Find where the given text appears and provide that cell's center as [X, Y] coordinate. 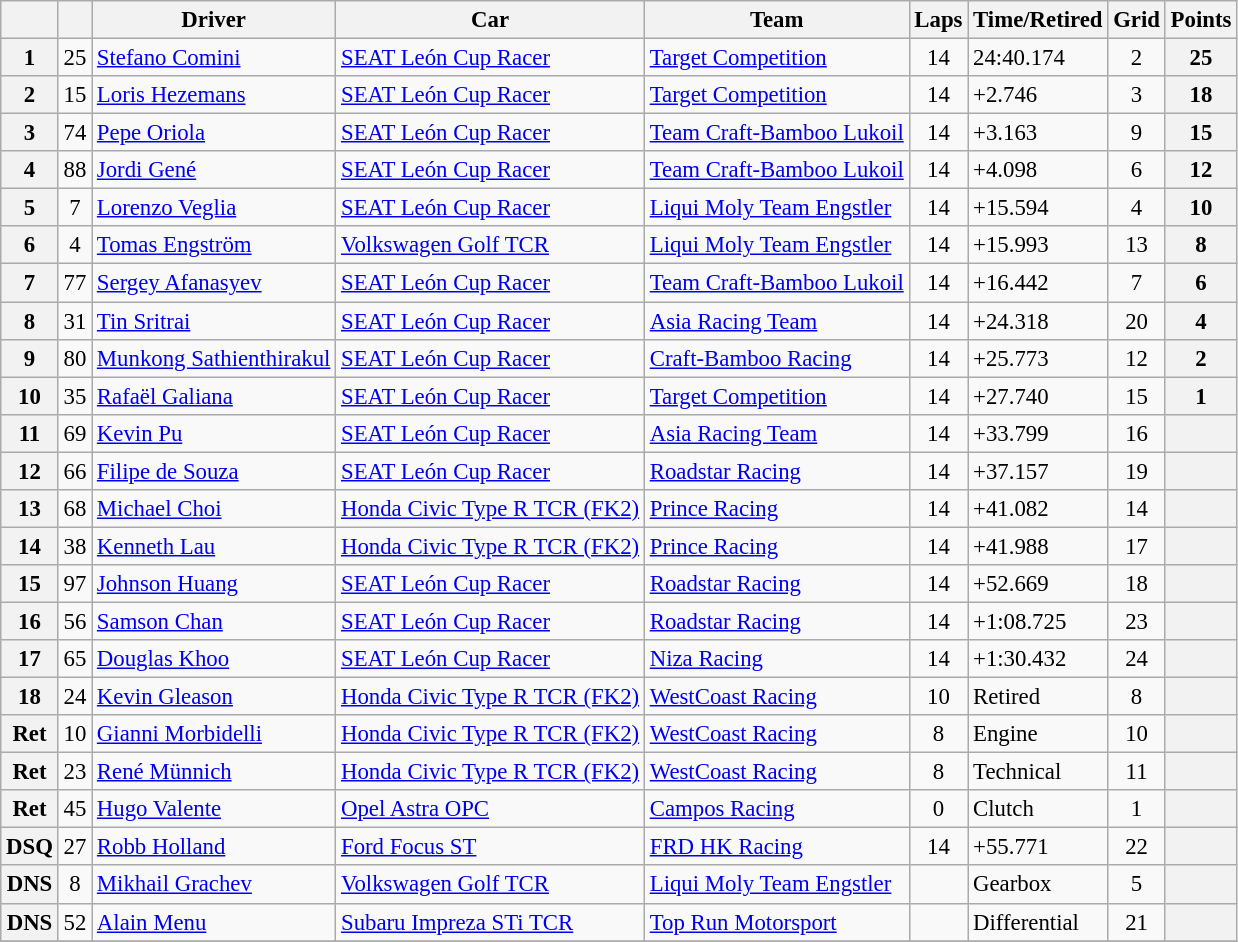
+1:30.432 [1038, 659]
Differential [1038, 922]
31 [74, 321]
Laps [938, 20]
+4.098 [1038, 170]
DSQ [30, 847]
Campos Racing [776, 809]
Clutch [1038, 809]
Retired [1038, 697]
52 [74, 922]
68 [74, 509]
Niza Racing [776, 659]
74 [74, 133]
Alain Menu [214, 922]
Ford Focus ST [490, 847]
Technical [1038, 772]
21 [1136, 922]
Jordi Gené [214, 170]
+16.442 [1038, 283]
80 [74, 358]
Pepe Oriola [214, 133]
+33.799 [1038, 433]
+1:08.725 [1038, 621]
Engine [1038, 734]
Grid [1136, 20]
+2.746 [1038, 95]
Loris Hezemans [214, 95]
Johnson Huang [214, 584]
Subaru Impreza STi TCR [490, 922]
Car [490, 20]
38 [74, 546]
+55.771 [1038, 847]
Time/Retired [1038, 20]
69 [74, 433]
Driver [214, 20]
+15.594 [1038, 208]
+3.163 [1038, 133]
66 [74, 471]
27 [74, 847]
65 [74, 659]
Gearbox [1038, 885]
Gianni Morbidelli [214, 734]
Kenneth Lau [214, 546]
Points [1200, 20]
Samson Chan [214, 621]
Opel Astra OPC [490, 809]
Kevin Gleason [214, 697]
77 [74, 283]
45 [74, 809]
+37.157 [1038, 471]
Lorenzo Veglia [214, 208]
+41.988 [1038, 546]
Stefano Comini [214, 58]
+41.082 [1038, 509]
Rafaël Galiana [214, 396]
20 [1136, 321]
Team [776, 20]
Munkong Sathienthirakul [214, 358]
René Münnich [214, 772]
Filipe de Souza [214, 471]
Mikhail Grachev [214, 885]
Douglas Khoo [214, 659]
Tomas Engström [214, 245]
56 [74, 621]
19 [1136, 471]
Top Run Motorsport [776, 922]
22 [1136, 847]
Craft-Bamboo Racing [776, 358]
Michael Choi [214, 509]
24:40.174 [1038, 58]
0 [938, 809]
Tin Sritrai [214, 321]
+52.669 [1038, 584]
Robb Holland [214, 847]
88 [74, 170]
Kevin Pu [214, 433]
+15.993 [1038, 245]
Sergey Afanasyev [214, 283]
97 [74, 584]
FRD HK Racing [776, 847]
+24.318 [1038, 321]
+25.773 [1038, 358]
Hugo Valente [214, 809]
+27.740 [1038, 396]
35 [74, 396]
